From the cell containing the given text, extract its center point as (X, Y) coordinate. 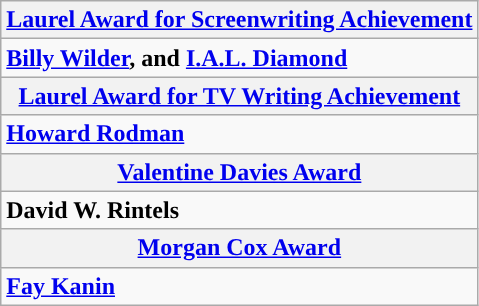
David W. Rintels (240, 210)
Fay Kanin (240, 286)
Billy Wilder, and I.A.L. Diamond (240, 58)
Morgan Cox Award (240, 248)
Valentine Davies Award (240, 172)
Howard Rodman (240, 134)
Laurel Award for TV Writing Achievement (240, 96)
Laurel Award for Screenwriting Achievement (240, 20)
